Return the (x, y) coordinate for the center point of the cell that contains the specified text.  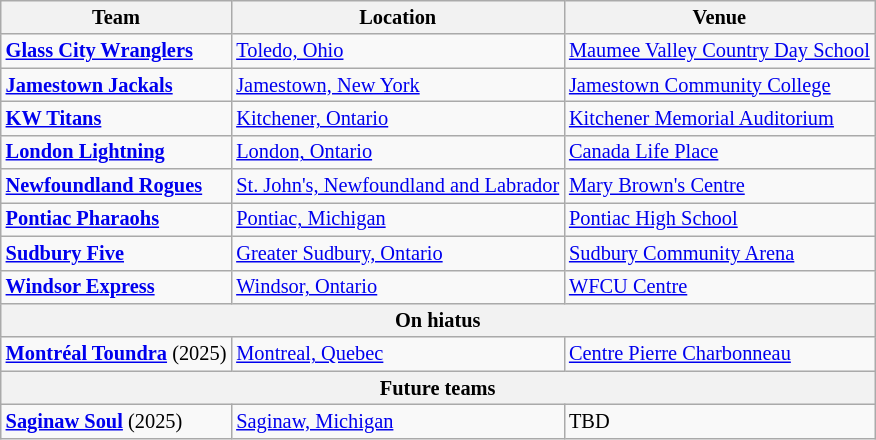
Saginaw, Michigan (398, 421)
Pontiac, Michigan (398, 219)
Toledo, Ohio (398, 51)
Maumee Valley Country Day School (720, 51)
WFCU Centre (720, 287)
Location (398, 17)
Glass City Wranglers (116, 51)
Pontiac Pharaohs (116, 219)
London, Ontario (398, 152)
Sudbury Community Arena (720, 253)
Team (116, 17)
On hiatus (438, 320)
Kitchener, Ontario (398, 118)
London Lightning (116, 152)
Canada Life Place (720, 152)
Kitchener Memorial Auditorium (720, 118)
Saginaw Soul (2025) (116, 421)
Jamestown Community College (720, 85)
Montréal Toundra (2025) (116, 354)
Montreal, Quebec (398, 354)
Windsor Express (116, 287)
Greater Sudbury, Ontario (398, 253)
Jamestown Jackals (116, 85)
Mary Brown's Centre (720, 186)
St. John's, Newfoundland and Labrador (398, 186)
Pontiac High School (720, 219)
TBD (720, 421)
Venue (720, 17)
Sudbury Five (116, 253)
Centre Pierre Charbonneau (720, 354)
Future teams (438, 388)
Jamestown, New York (398, 85)
Newfoundland Rogues (116, 186)
KW Titans (116, 118)
Windsor, Ontario (398, 287)
